Return [X, Y] of the center of cell containing provided text 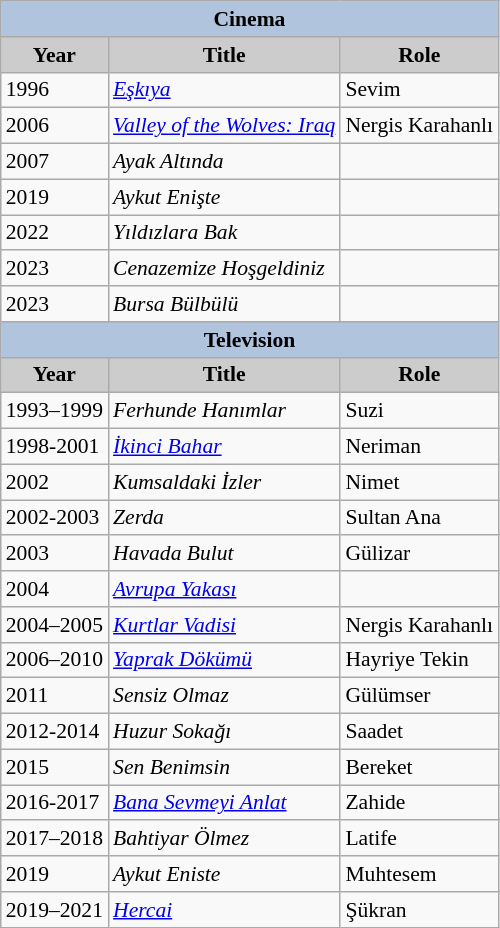
2002 [54, 482]
Saadet [419, 732]
2016-2017 [54, 803]
2007 [54, 162]
Yaprak Dökümü [224, 660]
1993–1999 [54, 411]
2002-2003 [54, 518]
2003 [54, 554]
Sultan Ana [419, 518]
Bereket [419, 767]
Yıldızlara Bak [224, 233]
1998-2001 [54, 447]
Aykut Enişte [224, 197]
Valley of the Wolves: Iraq [224, 126]
Zerda [224, 518]
Hayriye Tekin [419, 660]
Bursa Bülbülü [224, 304]
Cenazemize Hoşgeldiniz [224, 269]
Kumsaldaki İzler [224, 482]
Gülizar [419, 554]
Muhtesem [419, 874]
Cinema [250, 19]
Bana Sevmeyi Anlat [224, 803]
2006 [54, 126]
2006–2010 [54, 660]
Latife [419, 839]
Gülümser [419, 696]
2011 [54, 696]
Kurtlar Vadisi [224, 625]
Eşkıya [224, 90]
2022 [54, 233]
Zahide [419, 803]
Havada Bulut [224, 554]
2019–2021 [54, 910]
1996 [54, 90]
Ferhunde Hanımlar [224, 411]
Nimet [419, 482]
Sevim [419, 90]
Suzi [419, 411]
Sensiz Olmaz [224, 696]
Ayak Altında [224, 162]
2012-2014 [54, 732]
İkinci Bahar [224, 447]
Avrupa Yakası [224, 589]
2017–2018 [54, 839]
Aykut Eniste [224, 874]
2015 [54, 767]
Bahtiyar Ölmez [224, 839]
Television [250, 340]
Şükran [419, 910]
Sen Benimsin [224, 767]
Neriman [419, 447]
Huzur Sokağı [224, 732]
2004–2005 [54, 625]
Hercai [224, 910]
2004 [54, 589]
